Identify which cell holds the provided text, then report its [X, Y] central coordinate. 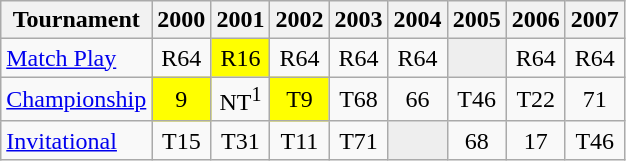
2006 [536, 20]
9 [182, 100]
2002 [300, 20]
2003 [358, 20]
T71 [358, 140]
NT1 [240, 100]
Tournament [76, 20]
2007 [594, 20]
Invitational [76, 140]
2000 [182, 20]
2005 [476, 20]
T68 [358, 100]
T11 [300, 140]
2004 [418, 20]
T31 [240, 140]
Match Play [76, 58]
T9 [300, 100]
T22 [536, 100]
66 [418, 100]
Championship [76, 100]
2001 [240, 20]
17 [536, 140]
71 [594, 100]
T15 [182, 140]
68 [476, 140]
R16 [240, 58]
